Identify which cell holds the provided text, then report its [X, Y] central coordinate. 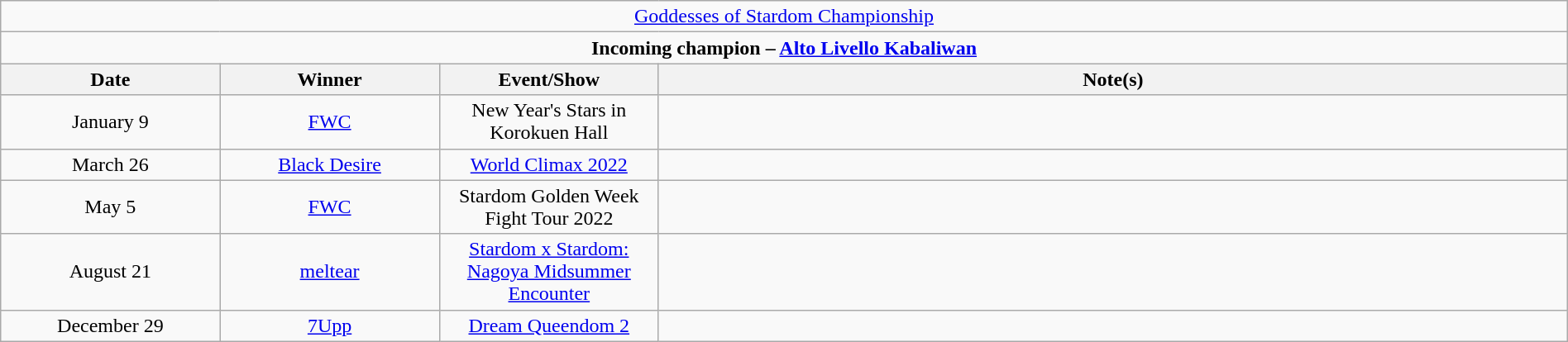
World Climax 2022 [549, 164]
Date [111, 79]
March 26 [111, 164]
Dream Queendom 2 [549, 325]
Stardom x Stardom: Nagoya Midsummer Encounter [549, 272]
January 9 [111, 122]
Incoming champion – Alto Livello Kabaliwan [784, 48]
Black Desire [329, 164]
May 5 [111, 207]
Event/Show [549, 79]
December 29 [111, 325]
Stardom Golden Week Fight Tour 2022 [549, 207]
meltear [329, 272]
Winner [329, 79]
August 21 [111, 272]
Note(s) [1113, 79]
Goddesses of Stardom Championship [784, 17]
7Upp [329, 325]
New Year's Stars in Korokuen Hall [549, 122]
